Detect which cell encompasses the target text, then output its [X, Y] center coordinate. 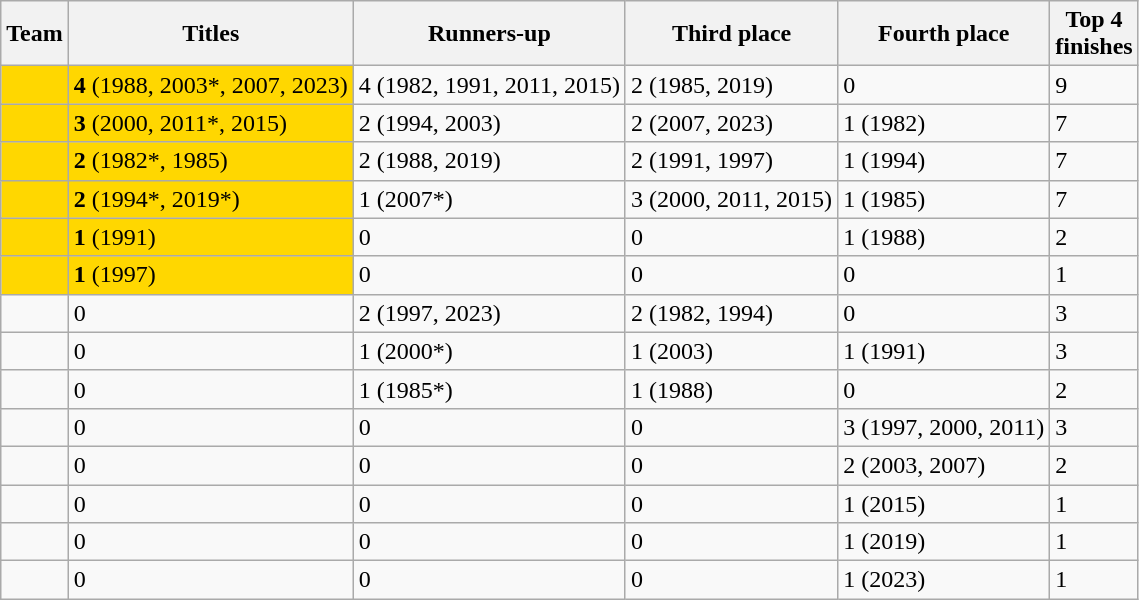
1 (1997) [210, 275]
2 (1991, 1997) [731, 161]
2 (2007, 2023) [731, 123]
1 (2015) [944, 503]
2 (1982, 1994) [731, 313]
1 (2000*) [489, 351]
2 (1982*, 1985) [210, 161]
3 (2000, 2011, 2015) [731, 199]
2 (1997, 2023) [489, 313]
2 (1994*, 2019*) [210, 199]
1 (2007*) [489, 199]
1 (1985*) [489, 389]
Top 4finishes [1094, 34]
2 (1994, 2003) [489, 123]
Team [35, 34]
9 [1094, 85]
1 (1985) [944, 199]
Third place [731, 34]
3 (2000, 2011*, 2015) [210, 123]
4 (1988, 2003*, 2007, 2023) [210, 85]
1 (1994) [944, 161]
Titles [210, 34]
Fourth place [944, 34]
3 (1997, 2000, 2011) [944, 427]
1 (2019) [944, 542]
2 (1985, 2019) [731, 85]
1 (1982) [944, 123]
1 (2003) [731, 351]
Runners-up [489, 34]
4 (1982, 1991, 2011, 2015) [489, 85]
2 (2003, 2007) [944, 465]
2 (1988, 2019) [489, 161]
1 (2023) [944, 580]
